Search for the cell housing the specified text and yield its [X, Y] center coordinate. 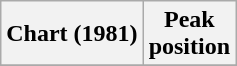
Peak position [189, 34]
Chart (1981) [72, 34]
